Detect which cell encompasses the target text, then output its (X, Y) center coordinate. 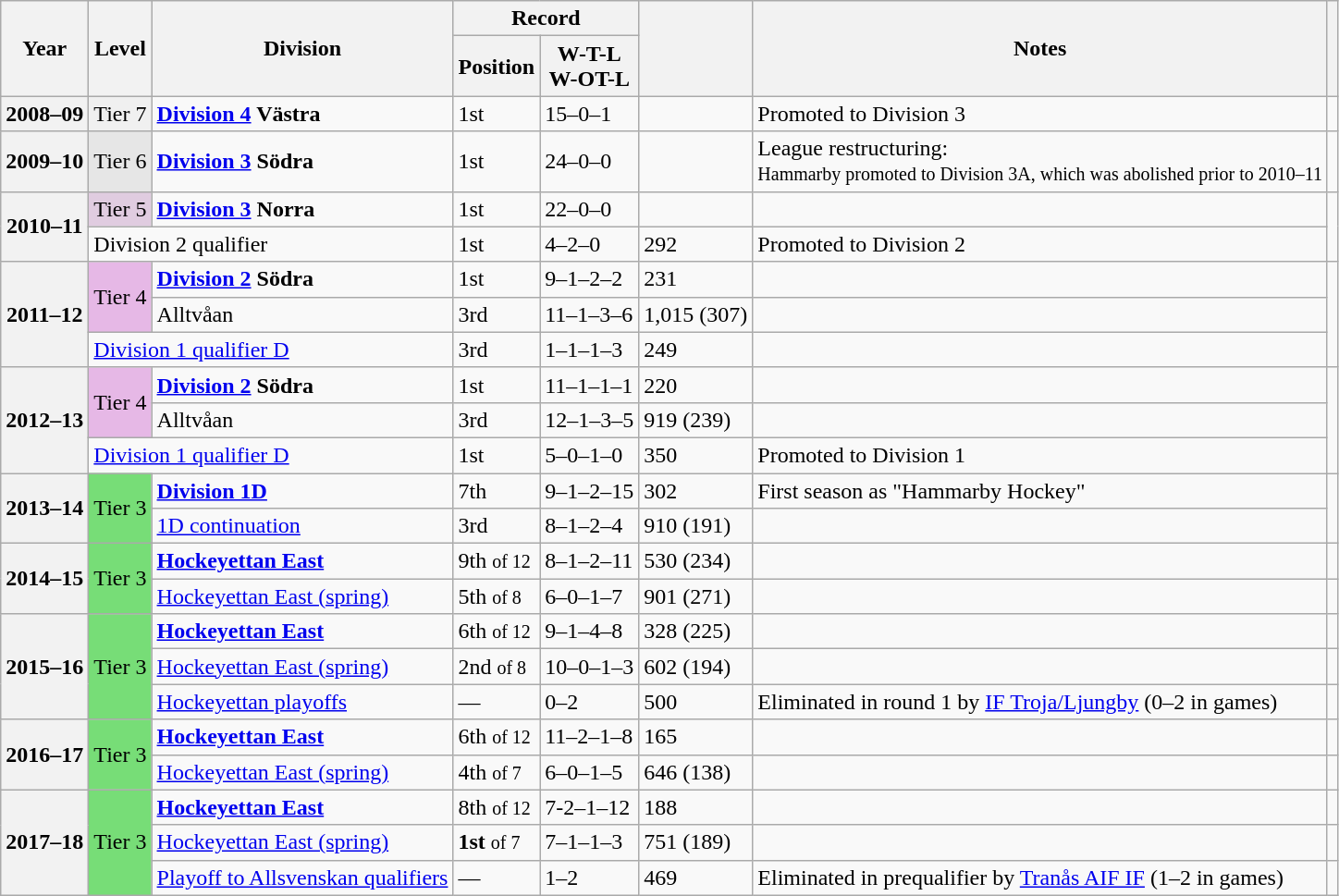
Division 3 Norra (302, 209)
350 (695, 455)
7-2–1–12 (590, 807)
League restructuring:Hammarby promoted to Division 3A, which was abolished prior to 2010–11 (1040, 161)
2008–09 (44, 114)
12–1–3–5 (590, 420)
2017–18 (44, 842)
Position (497, 67)
6–0–1–7 (590, 596)
8–1–2–4 (590, 526)
9–1–2–15 (590, 491)
W-T-LW-OT-L (590, 67)
2016–17 (44, 755)
188 (695, 807)
Tier 6 (120, 161)
Tier 7 (120, 114)
Division 1D (302, 491)
Year (44, 48)
919 (239) (695, 420)
Record (546, 18)
249 (695, 350)
9–1–4–8 (590, 632)
8th of 12 (497, 807)
2010–11 (44, 227)
Notes (1040, 48)
Eliminated in prequalifier by Tranås AIF IF (1–2 in games) (1040, 878)
Playoff to Allsvenskan qualifiers (302, 878)
11–2–1–8 (590, 737)
165 (695, 737)
10–0–1–3 (590, 667)
0–2 (590, 702)
646 (138) (695, 772)
302 (695, 491)
Hockeyettan playoffs (302, 702)
2011–12 (44, 314)
8–1–2–11 (590, 561)
Division 3 Södra (302, 161)
Level (120, 48)
292 (695, 244)
First season as "Hammarby Hockey" (1040, 491)
15–0–1 (590, 114)
2014–15 (44, 579)
1,015 (307) (695, 314)
24–0–0 (590, 161)
9th of 12 (497, 561)
9–1–2–2 (590, 279)
Division 2 qualifier (271, 244)
Promoted to Division 1 (1040, 455)
7th (497, 491)
6–0–1–5 (590, 772)
5–0–1–0 (590, 455)
Tier 5 (120, 209)
5th of 8 (497, 596)
4–2–0 (590, 244)
22–0–0 (590, 209)
1–1–1–3 (590, 350)
Division 4 Västra (302, 114)
1–2 (590, 878)
910 (191) (695, 526)
2nd of 8 (497, 667)
11–1–3–6 (590, 314)
Promoted to Division 2 (1040, 244)
11–1–1–1 (590, 385)
220 (695, 385)
2013–14 (44, 509)
7–1–1–3 (590, 842)
4th of 7 (497, 772)
231 (695, 279)
901 (271) (695, 596)
2015–16 (44, 667)
530 (234) (695, 561)
2009–10 (44, 161)
469 (695, 878)
1st of 7 (497, 842)
Promoted to Division 3 (1040, 114)
602 (194) (695, 667)
Division (302, 48)
Eliminated in round 1 by IF Troja/Ljungby (0–2 in games) (1040, 702)
751 (189) (695, 842)
1D continuation (302, 526)
500 (695, 702)
2012–13 (44, 420)
328 (225) (695, 632)
